Search for the cell housing the specified text and yield its (x, y) center coordinate. 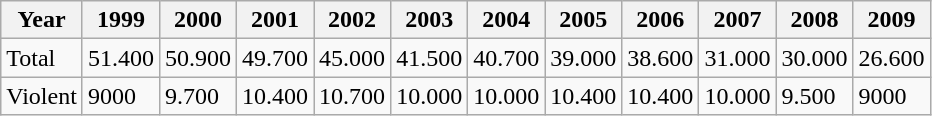
2007 (738, 20)
Violent (42, 96)
39.000 (584, 58)
51.400 (120, 58)
31.000 (738, 58)
2002 (352, 20)
41.500 (430, 58)
2000 (198, 20)
2005 (584, 20)
1999 (120, 20)
40.700 (506, 58)
45.000 (352, 58)
26.600 (892, 58)
30.000 (814, 58)
2001 (274, 20)
50.900 (198, 58)
10.700 (352, 96)
49.700 (274, 58)
Year (42, 20)
9.500 (814, 96)
2009 (892, 20)
2008 (814, 20)
38.600 (660, 58)
2003 (430, 20)
2004 (506, 20)
Total (42, 58)
2006 (660, 20)
9.700 (198, 96)
